Return the [X, Y] coordinate for the center point of the cell that contains the specified text.  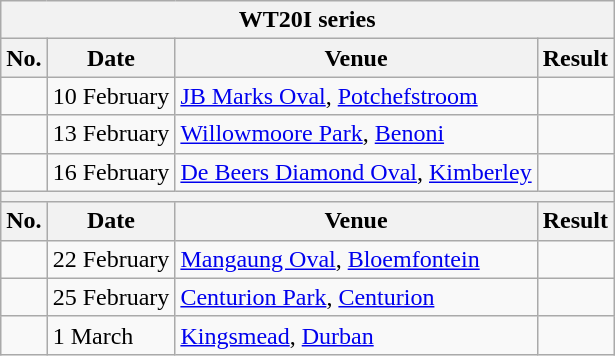
16 February [111, 172]
Kingsmead, Durban [356, 335]
WT20I series [308, 20]
10 February [111, 96]
De Beers Diamond Oval, Kimberley [356, 172]
JB Marks Oval, Potchefstroom [356, 96]
Willowmoore Park, Benoni [356, 134]
13 February [111, 134]
Centurion Park, Centurion [356, 297]
25 February [111, 297]
1 March [111, 335]
Mangaung Oval, Bloemfontein [356, 259]
22 February [111, 259]
